Extract the (X, Y) coordinate from the center of the cell holding the provided text.  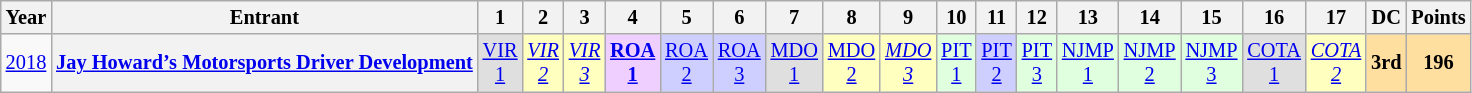
NJMP1 (1088, 63)
ROA1 (632, 63)
2018 (26, 63)
2 (542, 17)
16 (1274, 17)
3rd (1386, 63)
Year (26, 17)
4 (632, 17)
PIT1 (956, 63)
5 (686, 17)
10 (956, 17)
196 (1438, 63)
13 (1088, 17)
6 (740, 17)
12 (1037, 17)
Entrant (264, 17)
11 (996, 17)
MDO2 (852, 63)
14 (1150, 17)
DC (1386, 17)
Jay Howard’s Motorsports Driver Development (264, 63)
COTA2 (1336, 63)
17 (1336, 17)
Points (1438, 17)
VIR1 (500, 63)
NJMP3 (1212, 63)
MDO3 (908, 63)
COTA1 (1274, 63)
VIR3 (584, 63)
7 (794, 17)
15 (1212, 17)
3 (584, 17)
ROA2 (686, 63)
9 (908, 17)
ROA3 (740, 63)
8 (852, 17)
MDO1 (794, 63)
VIR2 (542, 63)
PIT3 (1037, 63)
NJMP2 (1150, 63)
1 (500, 17)
PIT2 (996, 63)
